Capture the cell that displays the provided text and extract its [X, Y] central coordinate. 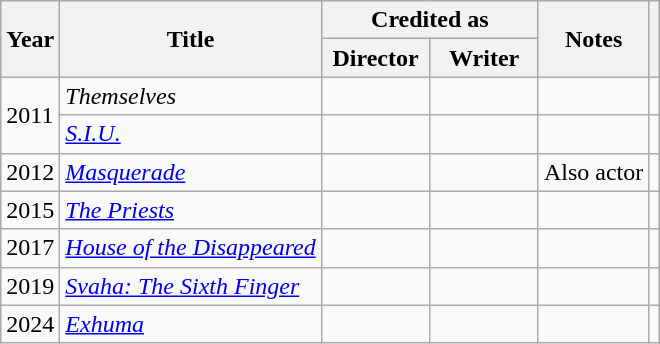
Masquerade [190, 172]
S.I.U. [190, 134]
Year [30, 39]
2017 [30, 248]
Director [376, 58]
Credited as [430, 20]
Svaha: The Sixth Finger [190, 286]
Themselves [190, 96]
House of the Disappeared [190, 248]
The Priests [190, 210]
2024 [30, 324]
2012 [30, 172]
2015 [30, 210]
Title [190, 39]
Writer [484, 58]
2011 [30, 115]
2019 [30, 286]
Also actor [593, 172]
Exhuma [190, 324]
Notes [593, 39]
